Provide the [X, Y] coordinate of the cell's center where the given text is located.  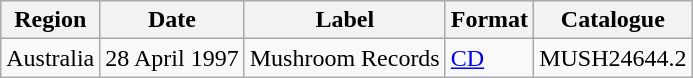
Format [489, 20]
MUSH24644.2 [613, 58]
CD [489, 58]
Date [172, 20]
28 April 1997 [172, 58]
Mushroom Records [344, 58]
Label [344, 20]
Australia [50, 58]
Catalogue [613, 20]
Region [50, 20]
